Provide the [X, Y] coordinate of the cell's center where the given text is located.  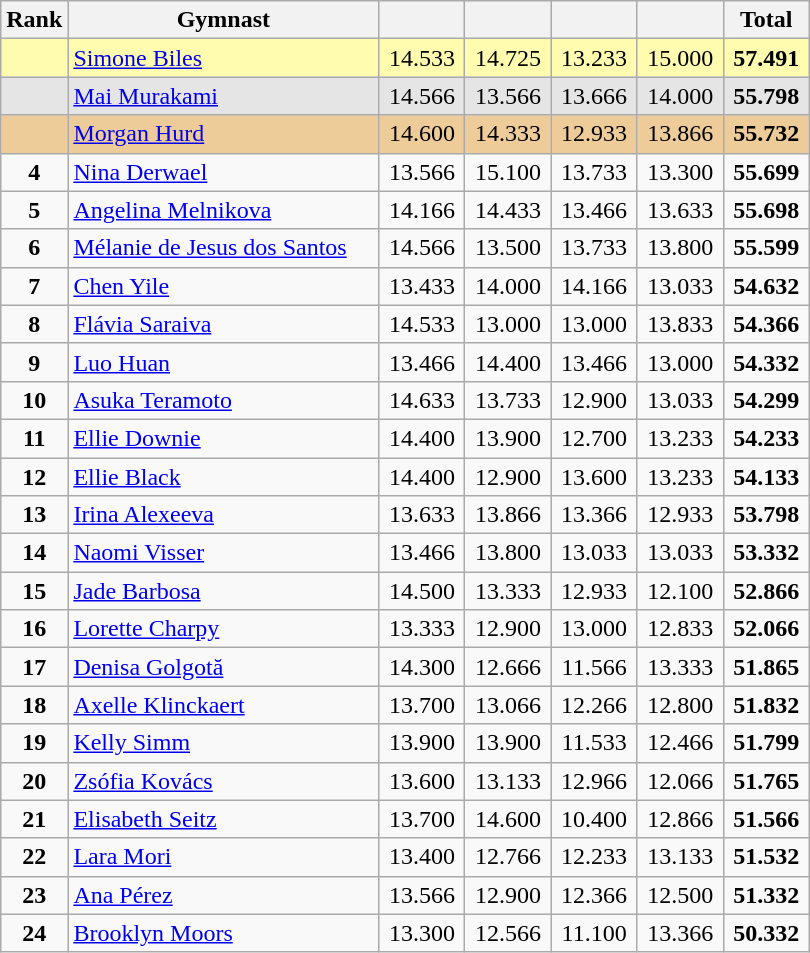
Mai Murakami [224, 96]
22 [34, 857]
Lara Mori [224, 857]
5 [34, 210]
10 [34, 400]
51.532 [766, 857]
53.798 [766, 515]
Denisa Golgotă [224, 667]
12.366 [594, 895]
Chen Yile [224, 286]
Elisabeth Seitz [224, 819]
Axelle Klinckaert [224, 705]
14.300 [422, 667]
13 [34, 515]
54.299 [766, 400]
Ana Pérez [224, 895]
12.066 [680, 781]
20 [34, 781]
12.833 [680, 629]
51.332 [766, 895]
55.698 [766, 210]
51.799 [766, 743]
14.633 [422, 400]
Morgan Hurd [224, 134]
19 [34, 743]
12.866 [680, 819]
14.500 [422, 591]
12.700 [594, 438]
4 [34, 172]
15.000 [680, 58]
Total [766, 20]
51.765 [766, 781]
11 [34, 438]
12.100 [680, 591]
11.100 [594, 933]
Jade Barbosa [224, 591]
13.433 [422, 286]
Brooklyn Moors [224, 933]
52.066 [766, 629]
13.066 [508, 705]
50.332 [766, 933]
51.865 [766, 667]
Irina Alexeeva [224, 515]
12.566 [508, 933]
11.533 [594, 743]
24 [34, 933]
13.833 [680, 324]
54.632 [766, 286]
14.333 [508, 134]
57.491 [766, 58]
54.332 [766, 362]
12.666 [508, 667]
14.725 [508, 58]
Angelina Melnikova [224, 210]
6 [34, 248]
Rank [34, 20]
8 [34, 324]
Simone Biles [224, 58]
Ellie Black [224, 477]
54.133 [766, 477]
Zsófia Kovács [224, 781]
13.400 [422, 857]
Kelly Simm [224, 743]
Gymnast [224, 20]
12.966 [594, 781]
Nina Derwael [224, 172]
Flávia Saraiva [224, 324]
Naomi Visser [224, 553]
54.233 [766, 438]
12.800 [680, 705]
51.832 [766, 705]
55.599 [766, 248]
12.266 [594, 705]
Lorette Charpy [224, 629]
7 [34, 286]
18 [34, 705]
53.332 [766, 553]
10.400 [594, 819]
55.798 [766, 96]
12.500 [680, 895]
17 [34, 667]
14 [34, 553]
Mélanie de Jesus dos Santos [224, 248]
16 [34, 629]
13.500 [508, 248]
23 [34, 895]
Ellie Downie [224, 438]
12.766 [508, 857]
15 [34, 591]
51.566 [766, 819]
Luo Huan [224, 362]
15.100 [508, 172]
14.433 [508, 210]
55.699 [766, 172]
54.366 [766, 324]
9 [34, 362]
12.233 [594, 857]
55.732 [766, 134]
11.566 [594, 667]
Asuka Teramoto [224, 400]
13.666 [594, 96]
21 [34, 819]
52.866 [766, 591]
12 [34, 477]
12.466 [680, 743]
